Return the [X, Y] coordinate for the center point of the cell that contains the specified text.  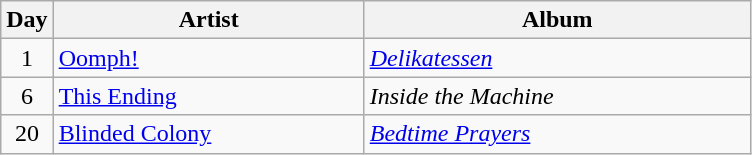
Artist [208, 20]
Inside the Machine [557, 96]
Day [27, 20]
20 [27, 134]
1 [27, 58]
Oomph! [208, 58]
Delikatessen [557, 58]
This Ending [208, 96]
Album [557, 20]
Blinded Colony [208, 134]
6 [27, 96]
Bedtime Prayers [557, 134]
